Search for the cell housing the specified text and yield its (x, y) center coordinate. 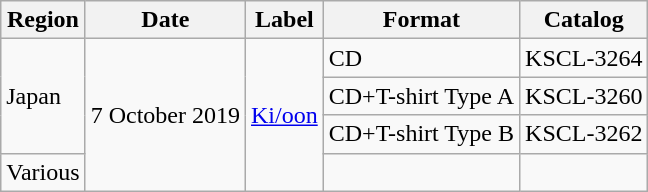
Format (421, 20)
Label (285, 20)
Japan (43, 96)
Various (43, 172)
CD+T-shirt Type A (421, 96)
CD+T-shirt Type B (421, 134)
KSCL-3260 (584, 96)
7 October 2019 (165, 115)
Ki/oon (285, 115)
Region (43, 20)
KSCL-3262 (584, 134)
KSCL-3264 (584, 58)
CD (421, 58)
Date (165, 20)
Catalog (584, 20)
